Search for the cell housing the specified text and yield its [X, Y] center coordinate. 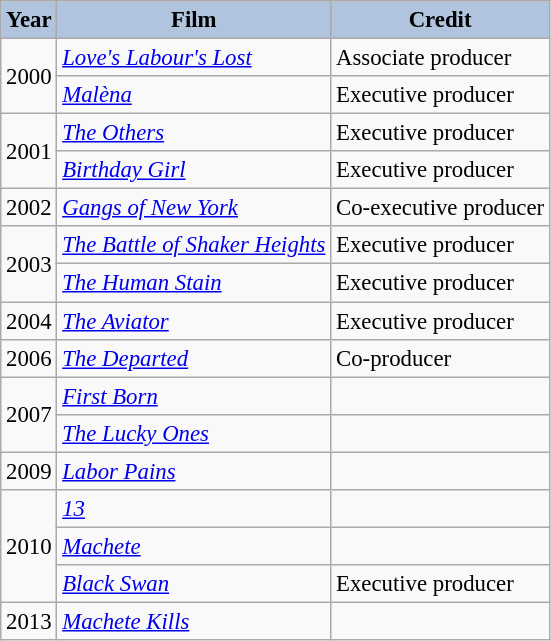
2007 [29, 414]
The Lucky Ones [194, 433]
Gangs of New York [194, 208]
Black Swan [194, 584]
The Battle of Shaker Heights [194, 245]
2006 [29, 358]
Love's Labour's Lost [194, 58]
2001 [29, 152]
Machete Kills [194, 621]
The Others [194, 133]
Machete [194, 546]
Associate producer [440, 58]
The Departed [194, 358]
13 [194, 509]
The Aviator [194, 321]
2003 [29, 264]
2004 [29, 321]
The Human Stain [194, 283]
Labor Pains [194, 471]
2010 [29, 546]
Film [194, 20]
2013 [29, 621]
Co-producer [440, 358]
Malèna [194, 95]
Credit [440, 20]
First Born [194, 396]
Co-executive producer [440, 208]
Birthday Girl [194, 170]
2002 [29, 208]
2009 [29, 471]
Year [29, 20]
2000 [29, 76]
